Identify which cell holds the provided text, then report its (x, y) central coordinate. 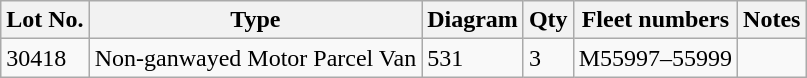
Lot No. (45, 20)
531 (473, 58)
M55997–55999 (655, 58)
Non-ganwayed Motor Parcel Van (256, 58)
3 (548, 58)
Qty (548, 20)
Diagram (473, 20)
Fleet numbers (655, 20)
30418 (45, 58)
Type (256, 20)
Notes (772, 20)
